Identify which cell holds the provided text, then report its (x, y) central coordinate. 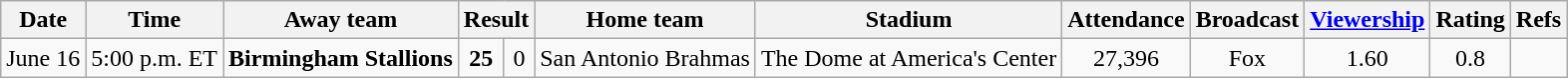
0.8 (1470, 58)
Result (496, 20)
0 (519, 58)
27,396 (1126, 58)
Fox (1247, 58)
Birmingham Stallions (341, 58)
San Antonio Brahmas (645, 58)
Time (155, 20)
Viewership (1368, 20)
Attendance (1126, 20)
Stadium (908, 20)
June 16 (44, 58)
Home team (645, 20)
Refs (1538, 20)
Away team (341, 20)
Date (44, 20)
25 (481, 58)
Broadcast (1247, 20)
5:00 p.m. ET (155, 58)
Rating (1470, 20)
The Dome at America's Center (908, 58)
1.60 (1368, 58)
